Return the (x, y) coordinate for the center point of the cell that contains the specified text.  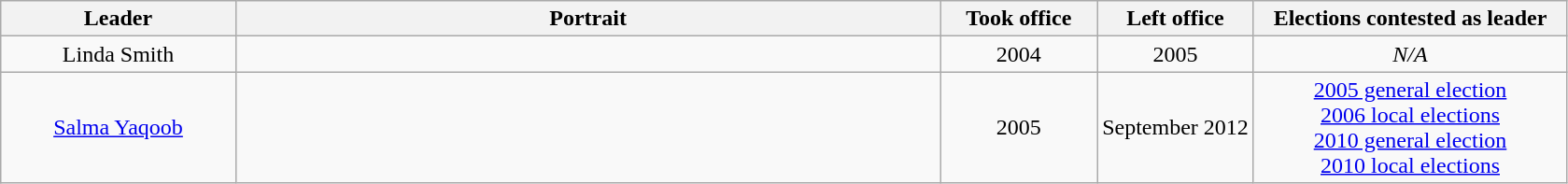
Left office (1176, 19)
Linda Smith (119, 54)
N/A (1410, 54)
2004 (1019, 54)
Leader (119, 19)
Took office (1019, 19)
Portrait (588, 19)
Salma Yaqoob (119, 127)
September 2012 (1176, 127)
2005 general election2006 local elections2010 general election2010 local elections (1410, 127)
Elections contested as leader (1410, 19)
